Extract the (x, y) coordinate from the center of the cell holding the provided text.  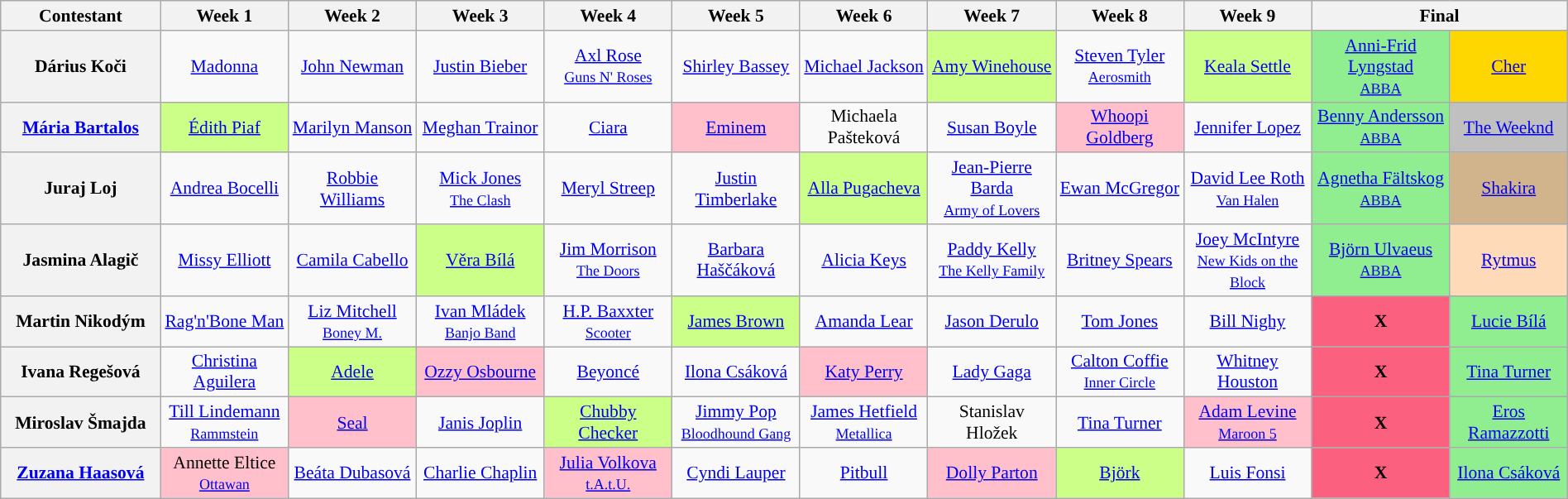
Ivana Regešová (81, 372)
Till Lindemann Rammstein (225, 422)
Charlie Chaplin (480, 473)
Zuzana Haasová (81, 473)
Michael Jackson (863, 66)
Whitney Houston (1247, 372)
Stanislav Hložek (992, 422)
Lady Gaga (992, 372)
Björn Ulvaeus ABBA (1381, 260)
Ivan Mládek Banjo Band (480, 321)
Amanda Lear (863, 321)
John Newman (352, 66)
Lucie Bílá (1508, 321)
Michaela Pašteková (863, 127)
Janis Joplin (480, 422)
Whoopi Goldberg (1120, 127)
Alicia Keys (863, 260)
Jennifer Lopez (1247, 127)
James Brown (736, 321)
Marilyn Manson (352, 127)
Adele (352, 372)
Beáta Dubasová (352, 473)
Tom Jones (1120, 321)
Madonna (225, 66)
Ciara (609, 127)
Keala Settle (1247, 66)
Annette Eltice Ottawan (225, 473)
Ozzy Osbourne (480, 372)
Final (1439, 16)
Pitbull (863, 473)
Week 5 (736, 16)
Liz Mitchell Boney M. (352, 321)
Week 4 (609, 16)
Justin Bieber (480, 66)
Mária Bartalos (81, 127)
Steven Tyler Aerosmith (1120, 66)
David Lee Roth Van Halen (1247, 189)
Barbara Haščáková (736, 260)
Meghan Trainor (480, 127)
The Weeknd (1508, 127)
Jim Morrison The Doors (609, 260)
Robbie Williams (352, 189)
Julia Volkova t.A.t.U. (609, 473)
Alla Pugacheva (863, 189)
Week 6 (863, 16)
Jean-Pierre Barda Army of Lovers (992, 189)
Rag'n'Bone Man (225, 321)
Jasmina Alagič (81, 260)
Juraj Loj (81, 189)
Justin Timberlake (736, 189)
Beyoncé (609, 372)
Shirley Bassey (736, 66)
Luis Fonsi (1247, 473)
Paddy Kelly The Kelly Family (992, 260)
Jimmy Pop Bloodhound Gang (736, 422)
Shakira (1508, 189)
Ewan McGregor (1120, 189)
Katy Perry (863, 372)
Rytmus (1508, 260)
Britney Spears (1120, 260)
Seal (352, 422)
Camila Cabello (352, 260)
Bill Nighy (1247, 321)
Dárius Koči (81, 66)
Week 2 (352, 16)
Eminem (736, 127)
Week 9 (1247, 16)
Miroslav Šmajda (81, 422)
Week 7 (992, 16)
Édith Piaf (225, 127)
Contestant (81, 16)
Week 1 (225, 16)
Axl Rose Guns N' Roses (609, 66)
Benny Andersson ABBA (1381, 127)
Dolly Parton (992, 473)
Andrea Bocelli (225, 189)
Adam Levine Maroon 5 (1247, 422)
Björk (1120, 473)
Cyndi Lauper (736, 473)
Joey McIntyre New Kids on the Block (1247, 260)
Jason Derulo (992, 321)
Missy Elliott (225, 260)
Agnetha Fältskog ABBA (1381, 189)
Chubby Checker (609, 422)
H.P. Baxxter Scooter (609, 321)
Week 3 (480, 16)
Amy Winehouse (992, 66)
Anni-Frid Lyngstad ABBA (1381, 66)
James Hetfield Metallica (863, 422)
Eros Ramazzotti (1508, 422)
Susan Boyle (992, 127)
Mick Jones The Clash (480, 189)
Meryl Streep (609, 189)
Věra Bílá (480, 260)
Martin Nikodým (81, 321)
Week 8 (1120, 16)
Christina Aguilera (225, 372)
Cher (1508, 66)
Calton Coffie Inner Circle (1120, 372)
